Determine the [x, y] coordinate at the center of the cell enclosing the given text.  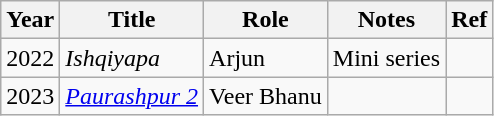
Role [266, 20]
Ishqiyapa [132, 58]
Year [30, 20]
2023 [30, 96]
2022 [30, 58]
Arjun [266, 58]
Ref [470, 20]
Paurashpur 2 [132, 96]
Veer Bhanu [266, 96]
Notes [386, 20]
Title [132, 20]
Mini series [386, 58]
